Return (x, y) of the center of cell containing provided text 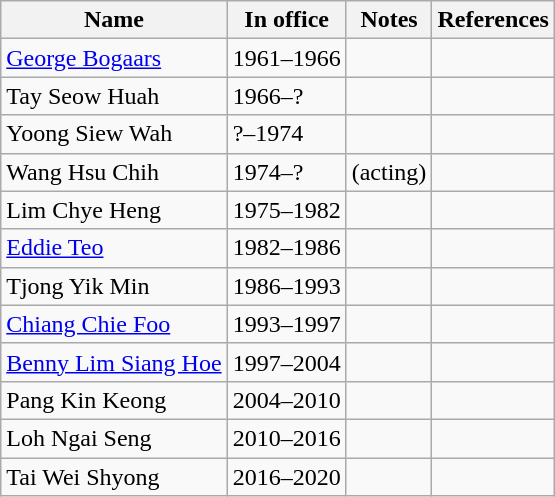
1966–? (286, 96)
References (494, 20)
Pang Kin Keong (114, 400)
Tai Wei Shyong (114, 477)
George Bogaars (114, 58)
1982–1986 (286, 248)
Tjong Yik Min (114, 286)
In office (286, 20)
Lim Chye Heng (114, 210)
Yoong Siew Wah (114, 134)
Name (114, 20)
Benny Lim Siang Hoe (114, 362)
?–1974 (286, 134)
2016–2020 (286, 477)
1975–1982 (286, 210)
1961–1966 (286, 58)
2004–2010 (286, 400)
1997–2004 (286, 362)
Eddie Teo (114, 248)
1993–1997 (286, 324)
Chiang Chie Foo (114, 324)
Tay Seow Huah (114, 96)
1986–1993 (286, 286)
Loh Ngai Seng (114, 438)
Wang Hsu Chih (114, 172)
Notes (389, 20)
(acting) (389, 172)
1974–? (286, 172)
2010–2016 (286, 438)
